Identify which cell holds the provided text, then report its [X, Y] central coordinate. 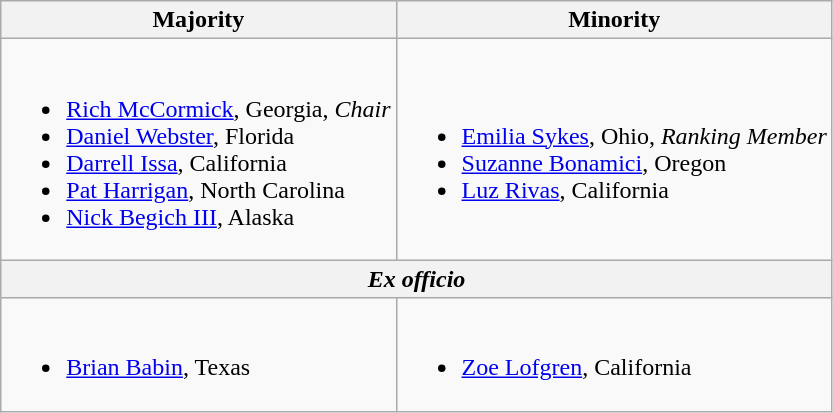
Emilia Sykes, Ohio, Ranking MemberSuzanne Bonamici, OregonLuz Rivas, California [614, 150]
Majority [198, 20]
Minority [614, 20]
Rich McCormick, Georgia, ChairDaniel Webster, FloridaDarrell Issa, CaliforniaPat Harrigan, North CarolinaNick Begich III, Alaska [198, 150]
Ex officio [417, 279]
Zoe Lofgren, California [614, 354]
Brian Babin, Texas [198, 354]
